Capture the cell that displays the provided text and extract its (X, Y) central coordinate. 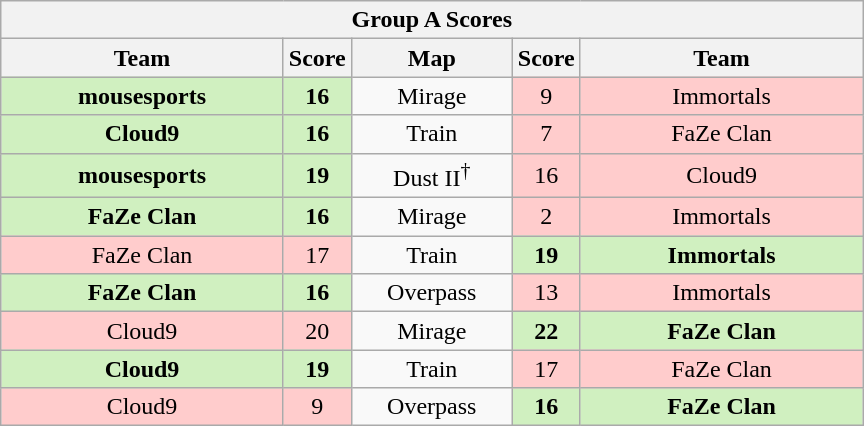
Group A Scores (432, 20)
7 (546, 134)
20 (317, 331)
2 (546, 217)
Dust II† (432, 176)
13 (546, 293)
Map (432, 58)
22 (546, 331)
